Capture the cell that displays the provided text and extract its (X, Y) central coordinate. 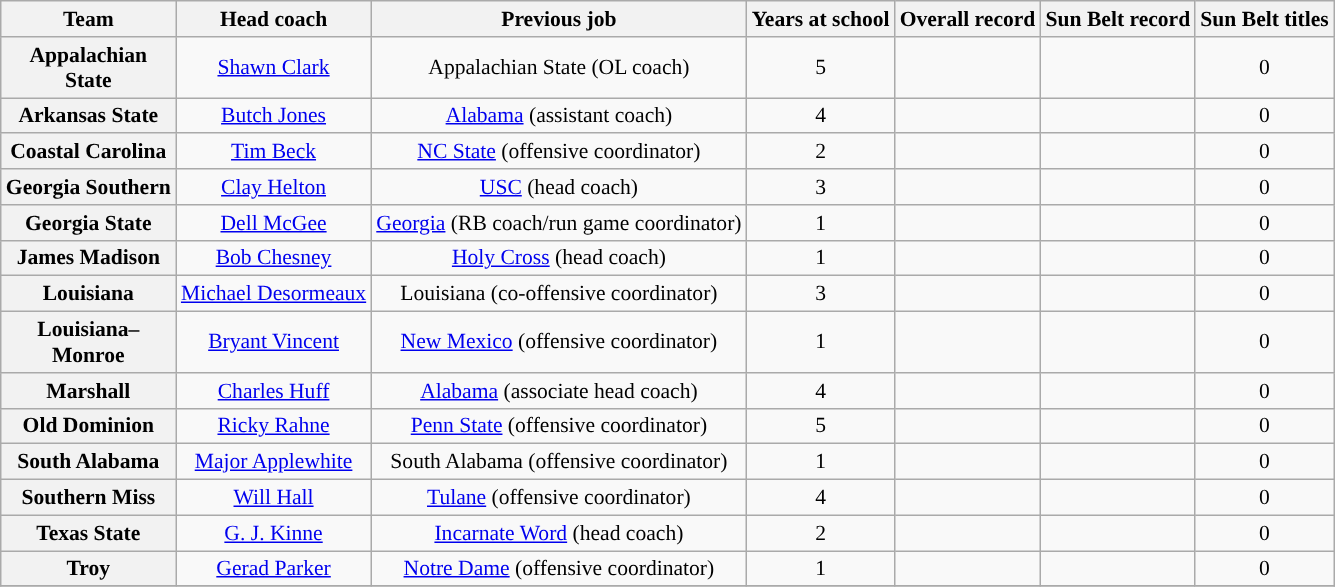
Notre Dame (offensive coordinator) (558, 569)
Louisiana (co-offensive coordinator) (558, 294)
Head coach (274, 19)
Coastal Carolina (88, 152)
Texas State (88, 533)
Louisiana (88, 294)
Sun Belt titles (1264, 19)
Gerad Parker (274, 569)
Bob Chesney (274, 258)
Louisiana–Monroe (88, 342)
James Madison (88, 258)
Troy (88, 569)
Old Dominion (88, 426)
NC State (offensive coordinator) (558, 152)
Years at school (821, 19)
South Alabama (88, 462)
Georgia (RB coach/run game coordinator) (558, 223)
Michael Desormeaux (274, 294)
Sun Belt record (1118, 19)
Tim Beck (274, 152)
G. J. Kinne (274, 533)
Clay Helton (274, 187)
Southern Miss (88, 498)
Georgia Southern (88, 187)
Incarnate Word (head coach) (558, 533)
Alabama (assistant coach) (558, 116)
Butch Jones (274, 116)
South Alabama (offensive coordinator) (558, 462)
Ricky Rahne (274, 426)
New Mexico (offensive coordinator) (558, 342)
Tulane (offensive coordinator) (558, 498)
Appalachian State (88, 68)
Georgia State (88, 223)
Arkansas State (88, 116)
Penn State (offensive coordinator) (558, 426)
USC (head coach) (558, 187)
Marshall (88, 391)
Charles Huff (274, 391)
Team (88, 19)
Appalachian State (OL coach) (558, 68)
Overall record (968, 19)
Major Applewhite (274, 462)
Will Hall (274, 498)
Bryant Vincent (274, 342)
Previous job (558, 19)
Shawn Clark (274, 68)
Holy Cross (head coach) (558, 258)
Dell McGee (274, 223)
Alabama (associate head coach) (558, 391)
